Extract the [X, Y] coordinate from the center of the cell holding the provided text.  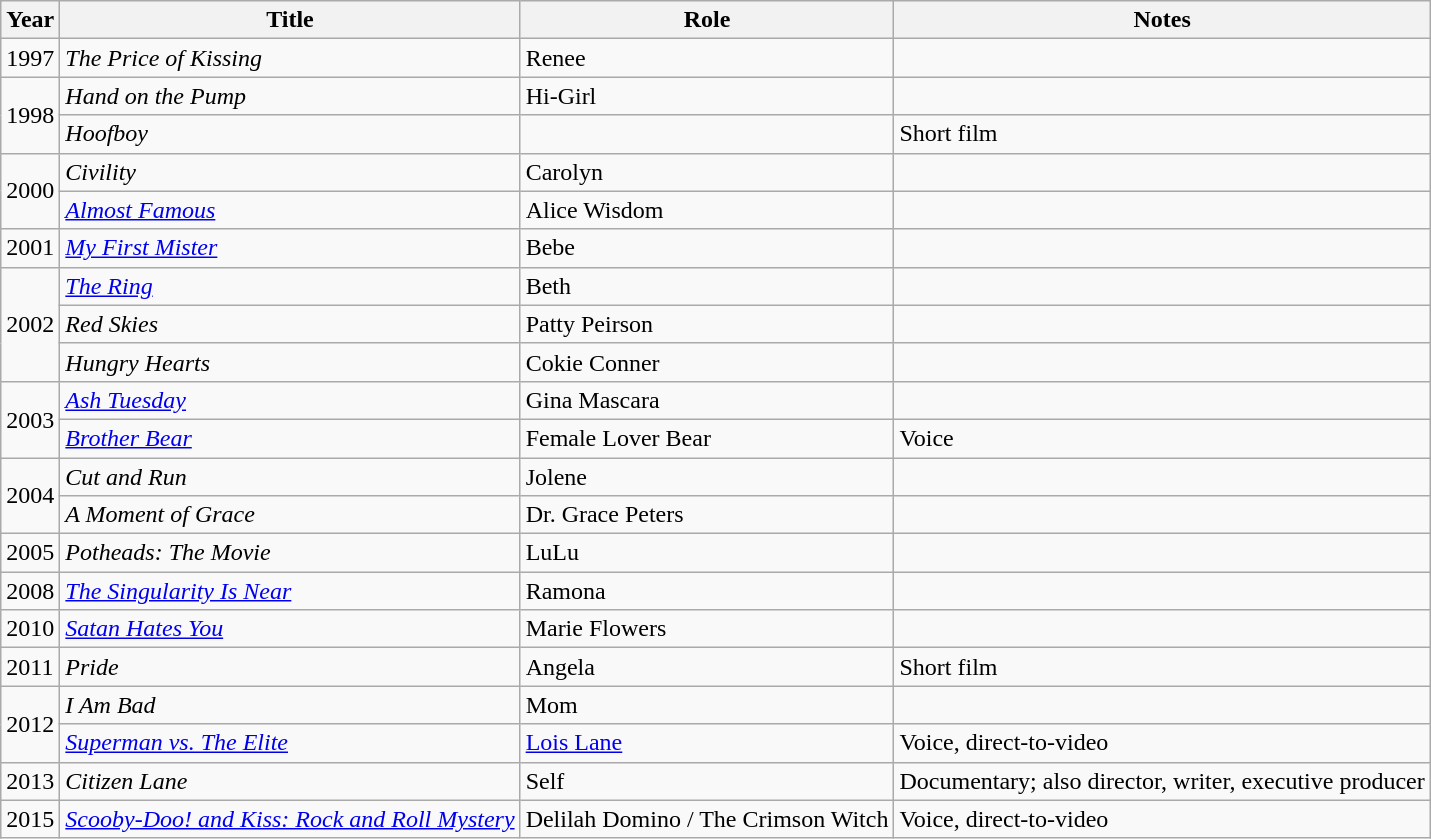
Civility [290, 172]
Female Lover Bear [707, 438]
2012 [30, 724]
LuLu [707, 553]
Marie Flowers [707, 629]
The Ring [290, 286]
Citizen Lane [290, 781]
Hand on the Pump [290, 96]
Scooby-Doo! and Kiss: Rock and Roll Mystery [290, 819]
I Am Bad [290, 705]
2002 [30, 324]
2004 [30, 496]
Voice [1162, 438]
Hi-Girl [707, 96]
2000 [30, 191]
Beth [707, 286]
1998 [30, 115]
Cokie Conner [707, 362]
Self [707, 781]
Delilah Domino / The Crimson Witch [707, 819]
Renee [707, 58]
Mom [707, 705]
Hungry Hearts [290, 362]
The Price of Kissing [290, 58]
Gina Mascara [707, 400]
Notes [1162, 20]
Title [290, 20]
Documentary; also director, writer, executive producer [1162, 781]
2011 [30, 667]
Alice Wisdom [707, 210]
Patty Peirson [707, 324]
Role [707, 20]
2001 [30, 248]
Satan Hates You [290, 629]
My First Mister [290, 248]
Hoofboy [290, 134]
The Singularity Is Near [290, 591]
Red Skies [290, 324]
Superman vs. The Elite [290, 743]
Almost Famous [290, 210]
Angela [707, 667]
Jolene [707, 477]
2013 [30, 781]
Year [30, 20]
Ash Tuesday [290, 400]
Dr. Grace Peters [707, 515]
2015 [30, 819]
1997 [30, 58]
Brother Bear [290, 438]
Lois Lane [707, 743]
2003 [30, 419]
Pride [290, 667]
2005 [30, 553]
A Moment of Grace [290, 515]
Carolyn [707, 172]
Bebe [707, 248]
Ramona [707, 591]
Cut and Run [290, 477]
2010 [30, 629]
Potheads: The Movie [290, 553]
2008 [30, 591]
